From the cell containing the given text, extract its center point as [x, y] coordinate. 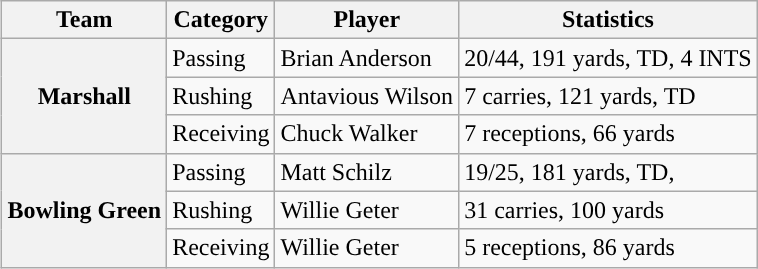
7 receptions, 66 yards [608, 134]
19/25, 181 yards, TD, [608, 172]
Matt Schilz [367, 172]
Antavious Wilson [367, 96]
Marshall [84, 96]
Statistics [608, 20]
Player [367, 20]
Chuck Walker [367, 134]
31 carries, 100 yards [608, 210]
Team [84, 20]
Brian Anderson [367, 58]
Category [221, 20]
Bowling Green [84, 210]
20/44, 191 yards, TD, 4 INTS [608, 58]
5 receptions, 86 yards [608, 248]
7 carries, 121 yards, TD [608, 96]
